Search for the cell housing the specified text and yield its (x, y) center coordinate. 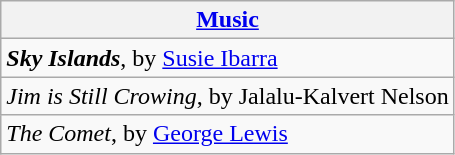
Music (228, 20)
Sky Islands, by Susie Ibarra (228, 58)
Jim is Still Crowing, by Jalalu-Kalvert Nelson (228, 96)
The Comet, by George Lewis (228, 134)
